Find where the given text appears and provide that cell's center as (x, y) coordinate. 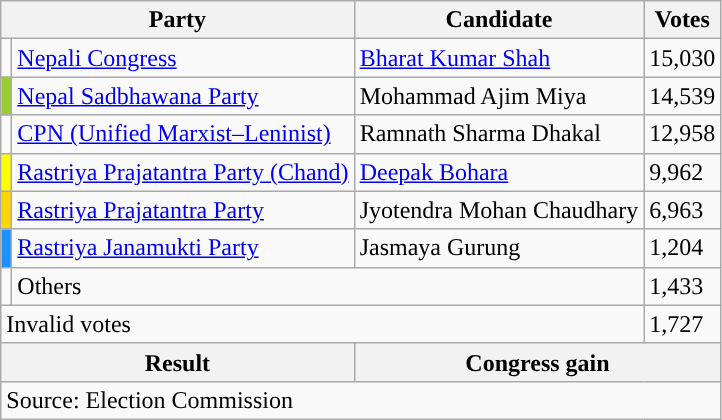
Rastriya Prajatantra Party (Chand) (183, 172)
Votes (682, 20)
Candidate (499, 20)
1,433 (682, 286)
Congress gain (538, 362)
Jasmaya Gurung (499, 248)
Party (178, 20)
Bharat Kumar Shah (499, 58)
1,727 (682, 324)
12,958 (682, 134)
Ramnath Sharma Dhakal (499, 134)
Jyotendra Mohan Chaudhary (499, 210)
Rastriya Prajatantra Party (183, 210)
Source: Election Commission (361, 400)
Rastriya Janamukti Party (183, 248)
Invalid votes (322, 324)
Deepak Bohara (499, 172)
14,539 (682, 96)
Nepal Sadbhawana Party (183, 96)
Others (328, 286)
Result (178, 362)
1,204 (682, 248)
Nepali Congress (183, 58)
Mohammad Ajim Miya (499, 96)
9,962 (682, 172)
15,030 (682, 58)
CPN (Unified Marxist–Leninist) (183, 134)
6,963 (682, 210)
